From the cell containing the given text, extract its center point as [X, Y] coordinate. 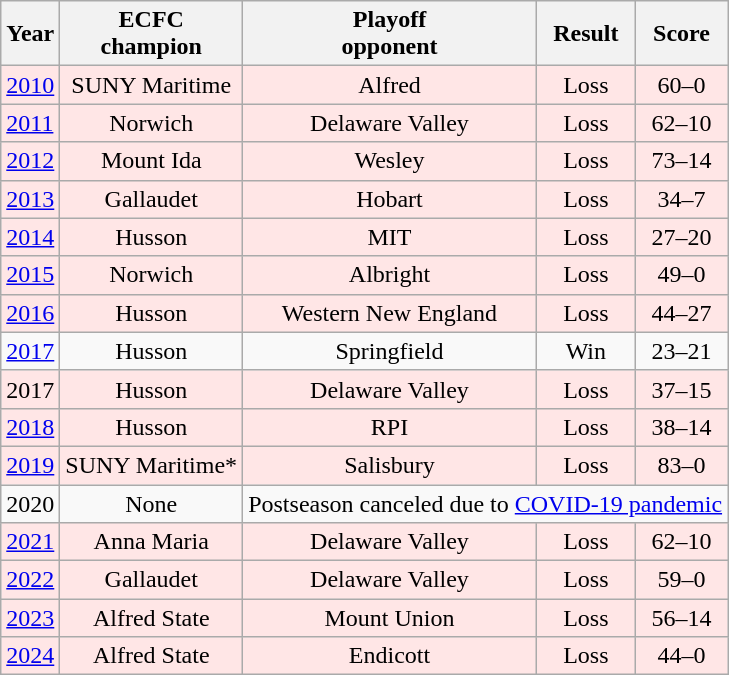
44–27 [681, 313]
73–14 [681, 161]
2012 [30, 161]
Springfield [390, 351]
2011 [30, 123]
None [152, 503]
Anna Maria [152, 542]
2010 [30, 85]
Postseason canceled due to COVID-19 pandemic [486, 503]
RPI [390, 427]
ECFCchampion [152, 34]
Win [586, 351]
23–21 [681, 351]
60–0 [681, 85]
Playoffopponent [390, 34]
83–0 [681, 465]
49–0 [681, 275]
Score [681, 34]
2021 [30, 542]
Hobart [390, 199]
SUNY Maritime [152, 85]
Wesley [390, 161]
Albright [390, 275]
27–20 [681, 237]
56–14 [681, 618]
34–7 [681, 199]
SUNY Maritime* [152, 465]
2020 [30, 503]
Salisbury [390, 465]
Result [586, 34]
2018 [30, 427]
38–14 [681, 427]
Western New England [390, 313]
2014 [30, 237]
2015 [30, 275]
MIT [390, 237]
Endicott [390, 656]
2016 [30, 313]
44–0 [681, 656]
2023 [30, 618]
Mount Ida [152, 161]
2024 [30, 656]
2019 [30, 465]
2022 [30, 580]
2013 [30, 199]
37–15 [681, 389]
59–0 [681, 580]
Alfred [390, 85]
Mount Union [390, 618]
Year [30, 34]
